Identify which cell holds the provided text, then report its (x, y) central coordinate. 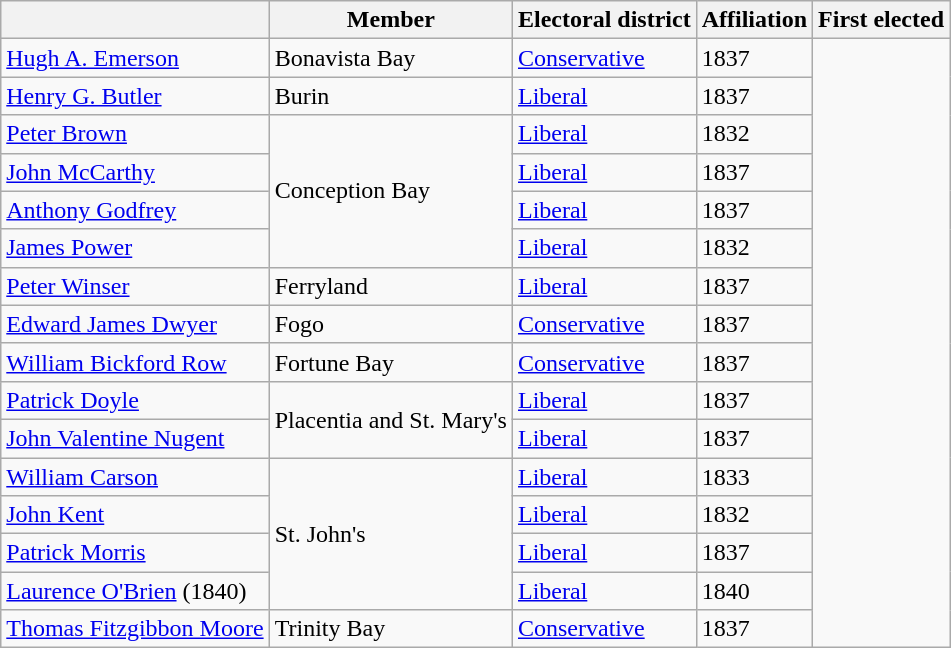
Ferryland (390, 286)
Trinity Bay (390, 629)
Electoral district (604, 20)
1833 (754, 477)
Anthony Godfrey (135, 210)
John Kent (135, 515)
Burin (390, 96)
Thomas Fitzgibbon Moore (135, 629)
Placentia and St. Mary's (390, 419)
First elected (882, 20)
William Bickford Row (135, 362)
Hugh A. Emerson (135, 58)
Peter Brown (135, 134)
John McCarthy (135, 172)
Fogo (390, 324)
1840 (754, 591)
William Carson (135, 477)
St. John's (390, 534)
Patrick Morris (135, 553)
James Power (135, 248)
Fortune Bay (390, 362)
Member (390, 20)
Affiliation (754, 20)
John Valentine Nugent (135, 438)
Laurence O'Brien (1840) (135, 591)
Patrick Doyle (135, 400)
Peter Winser (135, 286)
Bonavista Bay (390, 58)
Conception Bay (390, 191)
Henry G. Butler (135, 96)
Edward James Dwyer (135, 324)
